Output the (X, Y) coordinate of the center of the cell containing the given text.  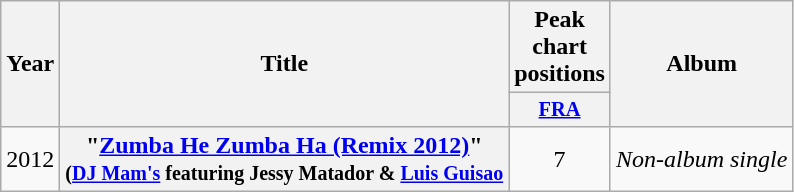
"Zumba He Zumba Ha (Remix 2012)" (DJ Mam's featuring Jessy Matador & Luis Guisao (284, 158)
Album (701, 64)
7 (560, 158)
Title (284, 64)
Year (30, 64)
FRA (560, 110)
Peak chart positions (560, 47)
Non-album single (701, 158)
2012 (30, 158)
